Pinpoint the cell where the given text exists, returning its (x, y) midpoint coordinate. 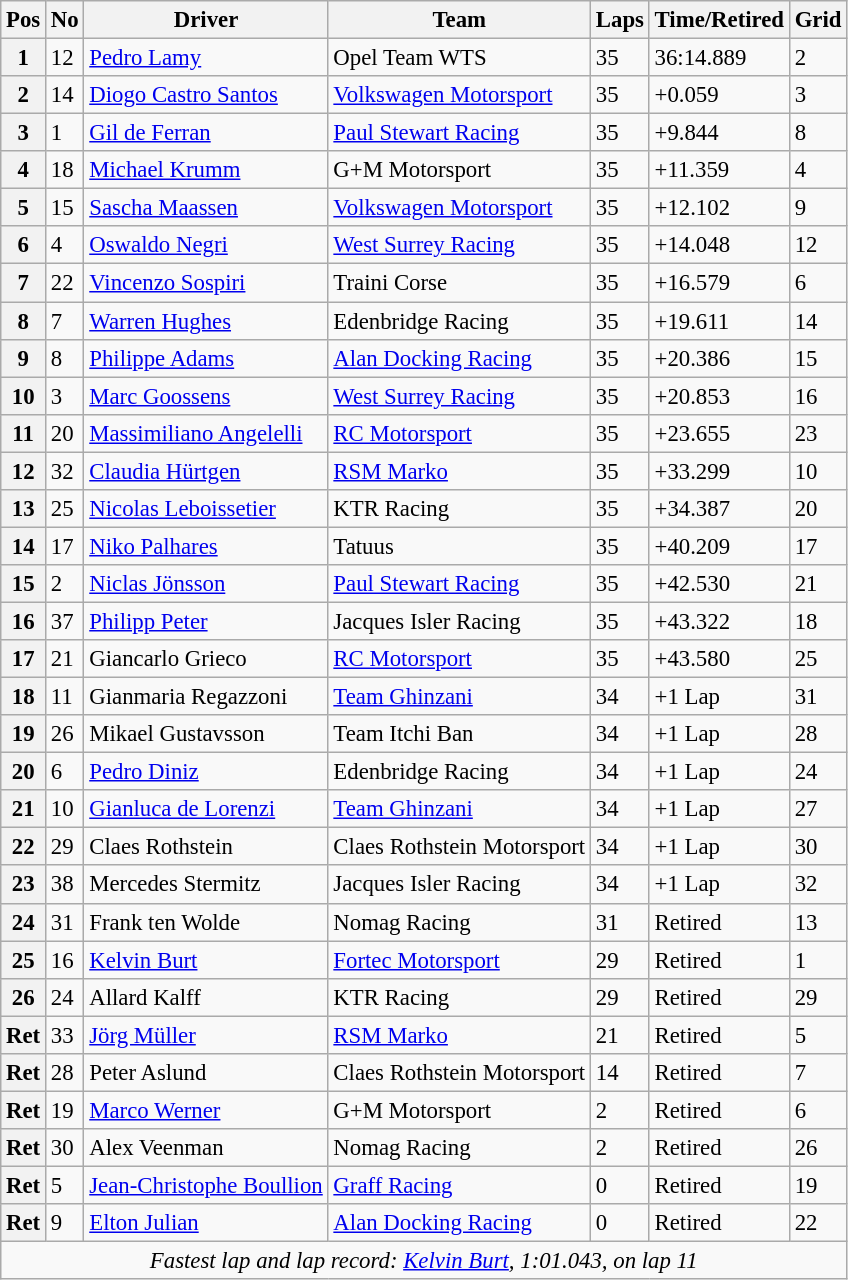
No (65, 20)
Gil de Ferran (206, 133)
+11.359 (719, 170)
+14.048 (719, 245)
Opel Team WTS (459, 58)
Laps (620, 20)
Warren Hughes (206, 321)
Time/Retired (719, 20)
+9.844 (719, 133)
37 (65, 621)
Marc Goossens (206, 396)
+33.299 (719, 471)
Grid (818, 20)
Kelvin Burt (206, 960)
Massimiliano Angelelli (206, 433)
Sascha Maassen (206, 208)
+20.853 (719, 396)
Driver (206, 20)
Traini Corse (459, 283)
38 (65, 885)
Mercedes Stermitz (206, 885)
Fortec Motorsport (459, 960)
36:14.889 (719, 58)
Gianmaria Regazzoni (206, 697)
Pedro Diniz (206, 772)
+23.655 (719, 433)
Nicolas Leboissetier (206, 509)
27 (818, 809)
Jean-Christophe Boullion (206, 1185)
Allard Kalff (206, 997)
Giancarlo Grieco (206, 659)
Philipp Peter (206, 621)
Team (459, 20)
+12.102 (719, 208)
Fastest lap and lap record: Kelvin Burt, 1:01.043, on lap 11 (424, 1261)
Frank ten Wolde (206, 922)
Mikael Gustavsson (206, 734)
Claes Rothstein (206, 847)
+42.530 (719, 584)
+43.322 (719, 621)
Pedro Lamy (206, 58)
+43.580 (719, 659)
Graff Racing (459, 1185)
+20.386 (719, 358)
+19.611 (719, 321)
Elton Julian (206, 1223)
+0.059 (719, 95)
Niko Palhares (206, 546)
Marco Werner (206, 1110)
Tatuus (459, 546)
Michael Krumm (206, 170)
Philippe Adams (206, 358)
Pos (24, 20)
Team Itchi Ban (459, 734)
Jörg Müller (206, 1035)
+16.579 (719, 283)
Claudia Hürtgen (206, 471)
Niclas Jönsson (206, 584)
Gianluca de Lorenzi (206, 809)
+40.209 (719, 546)
Peter Aslund (206, 1073)
Oswaldo Negri (206, 245)
Diogo Castro Santos (206, 95)
33 (65, 1035)
Vincenzo Sospiri (206, 283)
Alex Veenman (206, 1148)
+34.387 (719, 509)
